For the text-containing cell, return its midpoint in [X, Y] coordinate format. 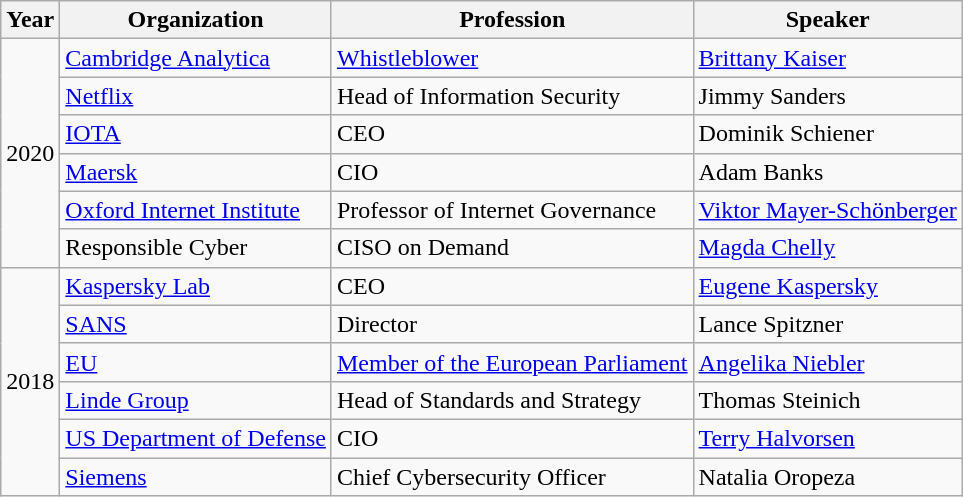
Head of Information Security [512, 96]
Maersk [196, 172]
Member of the European Parliament [512, 362]
Oxford Internet Institute [196, 210]
Lance Spitzner [828, 324]
Professor of Internet Governance [512, 210]
Speaker [828, 20]
Chief Cybersecurity Officer [512, 477]
Eugene Kaspersky [828, 286]
Profession [512, 20]
IOTA [196, 134]
Viktor Mayer-Schönberger [828, 210]
Siemens [196, 477]
Netflix [196, 96]
CISO on Demand [512, 248]
Thomas Steinich [828, 400]
Linde Group [196, 400]
EU [196, 362]
Whistleblower [512, 58]
Kaspersky Lab [196, 286]
Head of Standards and Strategy [512, 400]
Angelika Niebler [828, 362]
Terry Halvorsen [828, 438]
2020 [30, 153]
Dominik Schiener [828, 134]
Magda Chelly [828, 248]
Jimmy Sanders [828, 96]
Natalia Oropeza [828, 477]
2018 [30, 381]
Year [30, 20]
SANS [196, 324]
Organization [196, 20]
Responsible Cyber [196, 248]
Director [512, 324]
US Department of Defense [196, 438]
Brittany Kaiser [828, 58]
Cambridge Analytica [196, 58]
Adam Banks [828, 172]
